Pinpoint the cell where the given text exists, returning its [X, Y] midpoint coordinate. 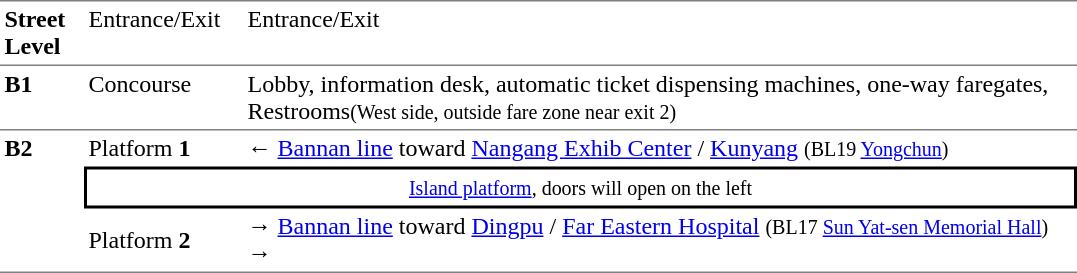
← Bannan line toward Nangang Exhib Center / Kunyang (BL19 Yongchun) [660, 148]
Platform 2 [164, 240]
Platform 1 [164, 148]
Concourse [164, 98]
Lobby, information desk, automatic ticket dispensing machines, one-way faregates, Restrooms(West side, outside fare zone near exit 2) [660, 98]
Island platform, doors will open on the left [580, 187]
Street Level [42, 33]
B2 [42, 201]
→ Bannan line toward Dingpu / Far Eastern Hospital (BL17 Sun Yat-sen Memorial Hall) → [660, 240]
B1 [42, 98]
